Pinpoint the cell where the given text exists, returning its [X, Y] midpoint coordinate. 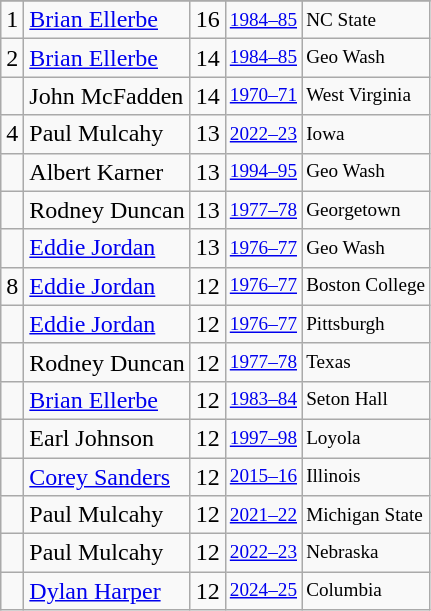
4 [12, 134]
Boston College [366, 286]
Pittsburgh [366, 324]
2021–22 [263, 515]
Michigan State [366, 515]
Texas [366, 362]
Columbia [366, 591]
Dylan Harper [107, 591]
1970–71 [263, 96]
Seton Hall [366, 400]
8 [12, 286]
Illinois [366, 477]
1 [12, 20]
Georgetown [366, 210]
1997–98 [263, 438]
1994–95 [263, 172]
NC State [366, 20]
Corey Sanders [107, 477]
John McFadden [107, 96]
2015–16 [263, 477]
Earl Johnson [107, 438]
1983–84 [263, 400]
Albert Karner [107, 172]
Iowa [366, 134]
Nebraska [366, 553]
West Virginia [366, 96]
Loyola [366, 438]
2 [12, 58]
2024–25 [263, 591]
16 [208, 20]
